Return [x, y] of the center of cell containing provided text 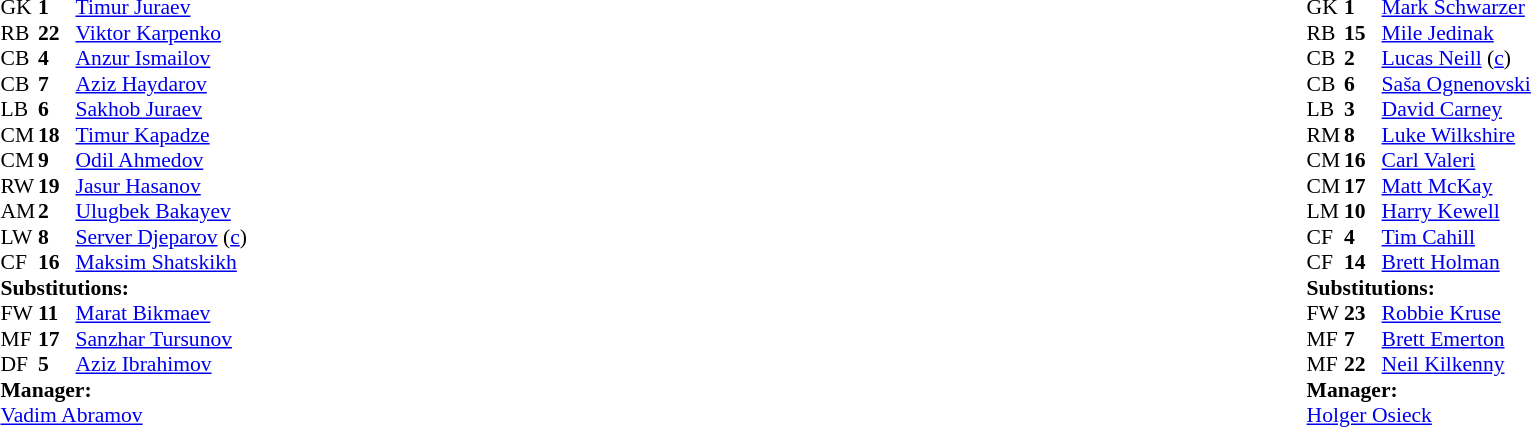
Carl Valeri [1456, 161]
Luke Wilkshire [1456, 135]
Sanzhar Tursunov [162, 339]
5 [57, 365]
Lucas Neill (c) [1456, 59]
3 [1363, 109]
Jasur Hasanov [162, 186]
Matt McKay [1456, 186]
Brett Holman [1456, 263]
Mile Jedinak [1456, 33]
LM [1326, 211]
AM [19, 211]
Sakhob Juraev [162, 109]
Timur Kapadze [162, 135]
Brett Emerton [1456, 339]
Marat Bikmaev [162, 313]
David Carney [1456, 109]
Server Djeparov (c) [162, 237]
Robbie Kruse [1456, 313]
11 [57, 313]
19 [57, 186]
Maksim Shatskikh [162, 263]
Viktor Karpenko [162, 33]
Ulugbek Bakayev [162, 211]
10 [1363, 211]
Neil Kilkenny [1456, 365]
Aziz Haydarov [162, 84]
Aziz Ibrahimov [162, 365]
Anzur Ismailov [162, 59]
15 [1363, 33]
18 [57, 135]
DF [19, 365]
23 [1363, 313]
Tim Cahill [1456, 237]
Harry Kewell [1456, 211]
RW [19, 186]
14 [1363, 263]
LW [19, 237]
Saša Ognenovski [1456, 84]
RM [1326, 135]
Odil Ahmedov [162, 161]
9 [57, 161]
